Search for the cell housing the specified text and yield its [x, y] center coordinate. 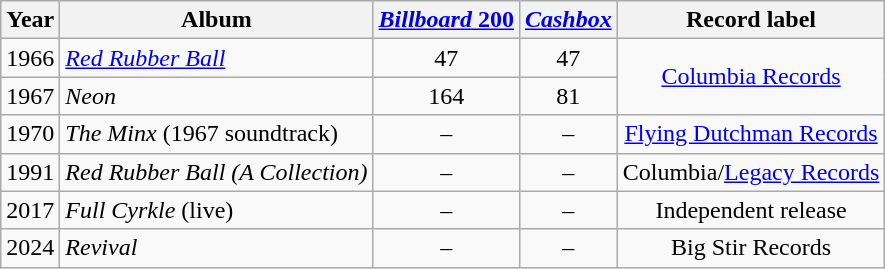
1966 [30, 58]
81 [568, 96]
2024 [30, 248]
Record label [751, 20]
Big Stir Records [751, 248]
Independent release [751, 210]
Billboard 200 [446, 20]
Red Rubber Ball (A Collection) [216, 172]
Columbia Records [751, 77]
Cashbox [568, 20]
Columbia/Legacy Records [751, 172]
1967 [30, 96]
164 [446, 96]
Album [216, 20]
Full Cyrkle (live) [216, 210]
Year [30, 20]
Neon [216, 96]
Red Rubber Ball [216, 58]
Revival [216, 248]
2017 [30, 210]
1970 [30, 134]
The Minx (1967 soundtrack) [216, 134]
1991 [30, 172]
Flying Dutchman Records [751, 134]
